Search for the cell housing the specified text and yield its [x, y] center coordinate. 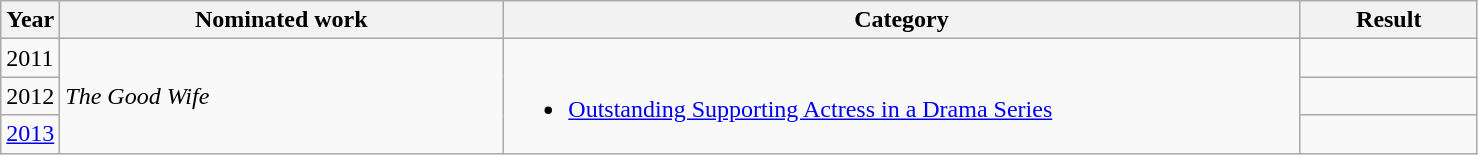
Outstanding Supporting Actress in a Drama Series [902, 96]
2012 [30, 96]
Year [30, 20]
Nominated work [282, 20]
2011 [30, 58]
Result [1388, 20]
Category [902, 20]
The Good Wife [282, 96]
2013 [30, 134]
